Determine the (X, Y) coordinate at the center of the cell enclosing the given text.  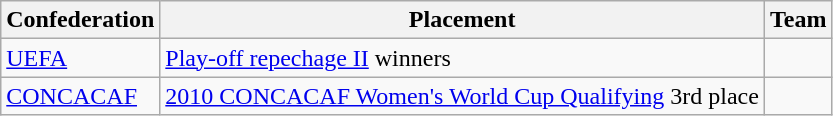
Play-off repechage II winners (462, 58)
CONCACAF (80, 96)
Team (798, 20)
Placement (462, 20)
UEFA (80, 58)
Confederation (80, 20)
2010 CONCACAF Women's World Cup Qualifying 3rd place (462, 96)
